Search for the cell housing the specified text and yield its [X, Y] center coordinate. 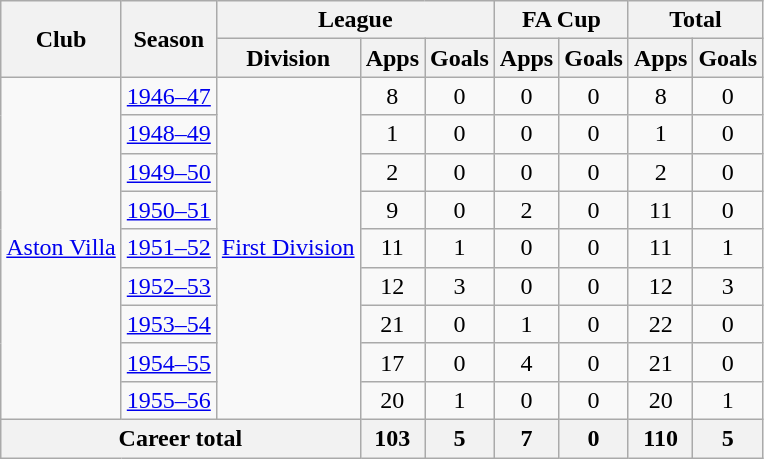
Aston Villa [62, 248]
1955–56 [168, 400]
1953–54 [168, 324]
1952–53 [168, 286]
Total [695, 20]
Club [62, 39]
7 [526, 438]
17 [392, 362]
1946–47 [168, 96]
9 [392, 210]
103 [392, 438]
22 [660, 324]
110 [660, 438]
1948–49 [168, 134]
1951–52 [168, 248]
FA Cup [561, 20]
4 [526, 362]
1950–51 [168, 210]
First Division [288, 248]
League [355, 20]
1954–55 [168, 362]
Division [288, 58]
Season [168, 39]
Career total [180, 438]
1949–50 [168, 172]
